Output the [x, y] coordinate of the center of the cell containing the given text.  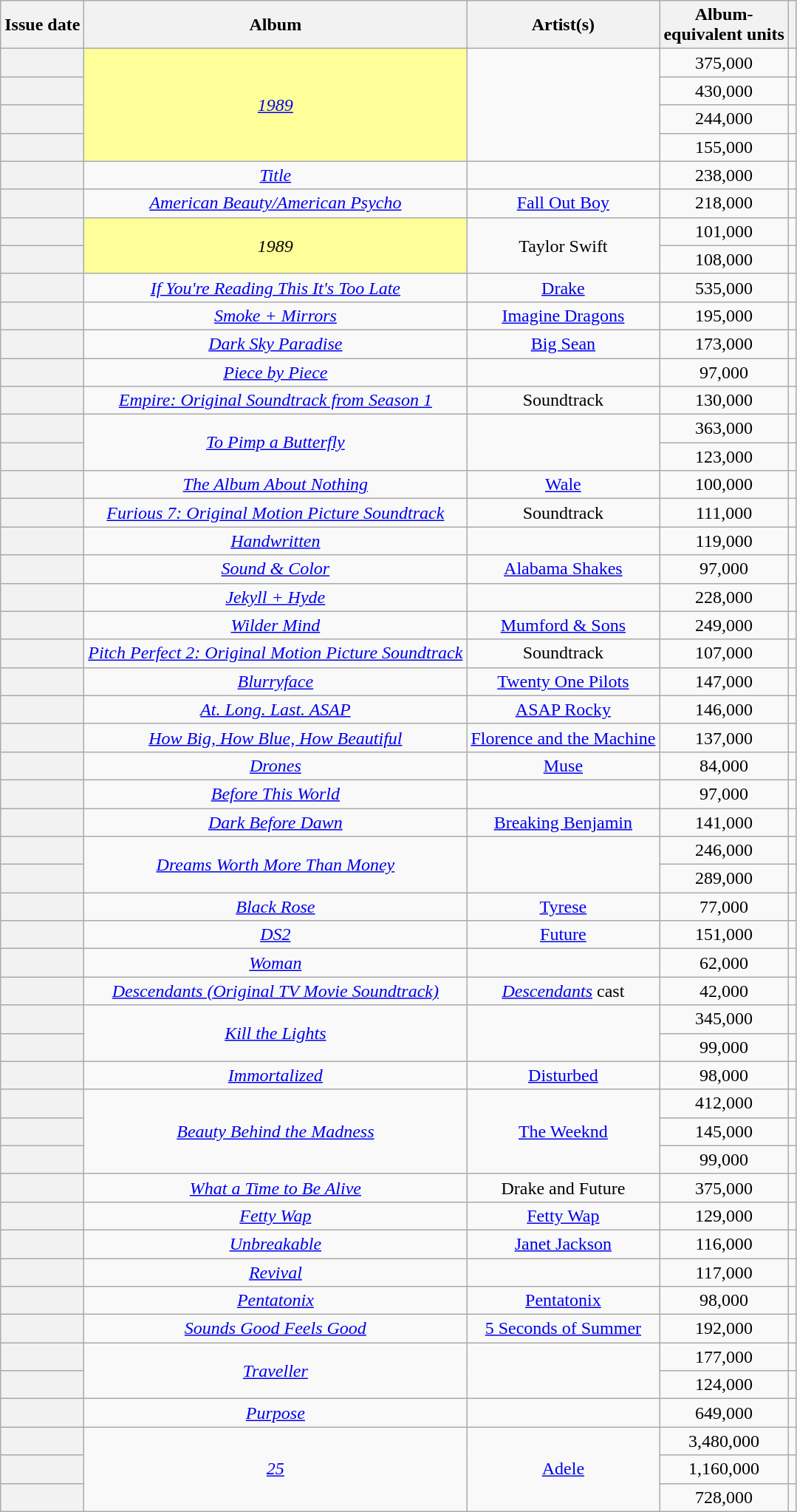
141,000 [724, 823]
Drake and Future [563, 1188]
228,000 [724, 597]
412,000 [724, 1103]
Dark Before Dawn [276, 823]
244,000 [724, 119]
Wale [563, 485]
Florence and the Machine [563, 738]
Title [276, 175]
430,000 [724, 91]
363,000 [724, 429]
107,000 [724, 653]
Furious 7: Original Motion Picture Soundtrack [276, 513]
Empire: Original Soundtrack from Season 1 [276, 401]
Blurryface [276, 681]
192,000 [724, 1329]
Sounds Good Feels Good [276, 1329]
5 Seconds of Summer [563, 1329]
DS2 [276, 935]
If You're Reading This It's Too Late [276, 287]
Pitch Perfect 2: Original Motion Picture Soundtrack [276, 653]
Kill the Lights [276, 1033]
Beauty Behind the Madness [276, 1131]
238,000 [724, 175]
Adele [563, 1469]
Tyrese [563, 907]
195,000 [724, 316]
649,000 [724, 1413]
101,000 [724, 231]
62,000 [724, 963]
Descendants cast [563, 991]
173,000 [724, 344]
Wilder Mind [276, 625]
177,000 [724, 1357]
111,000 [724, 513]
84,000 [724, 766]
Muse [563, 766]
25 [276, 1469]
To Pimp a Butterfly [276, 443]
246,000 [724, 851]
249,000 [724, 625]
218,000 [724, 203]
Sound & Color [276, 569]
151,000 [724, 935]
Fall Out Boy [563, 203]
Disturbed [563, 1075]
Twenty One Pilots [563, 681]
The Weeknd [563, 1131]
Artist(s) [563, 25]
Taylor Swift [563, 245]
Purpose [276, 1413]
Imagine Dragons [563, 316]
Album-equivalent units [724, 25]
Dark Sky Paradise [276, 344]
108,000 [724, 259]
137,000 [724, 738]
116,000 [724, 1244]
345,000 [724, 1019]
155,000 [724, 147]
Mumford & Sons [563, 625]
American Beauty/American Psycho [276, 203]
Traveller [276, 1371]
Drake [563, 287]
Immortalized [276, 1075]
535,000 [724, 287]
1,160,000 [724, 1469]
Unbreakable [276, 1244]
124,000 [724, 1385]
ASAP Rocky [563, 709]
Album [276, 25]
100,000 [724, 485]
How Big, How Blue, How Beautiful [276, 738]
Issue date [43, 25]
130,000 [724, 401]
Alabama Shakes [563, 569]
Black Rose [276, 907]
146,000 [724, 709]
At. Long. Last. ASAP [276, 709]
145,000 [724, 1131]
77,000 [724, 907]
289,000 [724, 879]
147,000 [724, 681]
42,000 [724, 991]
Handwritten [276, 541]
Dreams Worth More Than Money [276, 865]
Smoke + Mirrors [276, 316]
117,000 [724, 1272]
119,000 [724, 541]
Woman [276, 963]
Revival [276, 1272]
Jekyll + Hyde [276, 597]
123,000 [724, 457]
Descendants (Original TV Movie Soundtrack) [276, 991]
129,000 [724, 1216]
Big Sean [563, 344]
Piece by Piece [276, 372]
Janet Jackson [563, 1244]
728,000 [724, 1497]
Breaking Benjamin [563, 823]
Drones [276, 766]
The Album About Nothing [276, 485]
Future [563, 935]
What a Time to Be Alive [276, 1188]
3,480,000 [724, 1441]
Before This World [276, 794]
